Scan for the cell matching the given text and deliver its [x, y] coordinate at center. 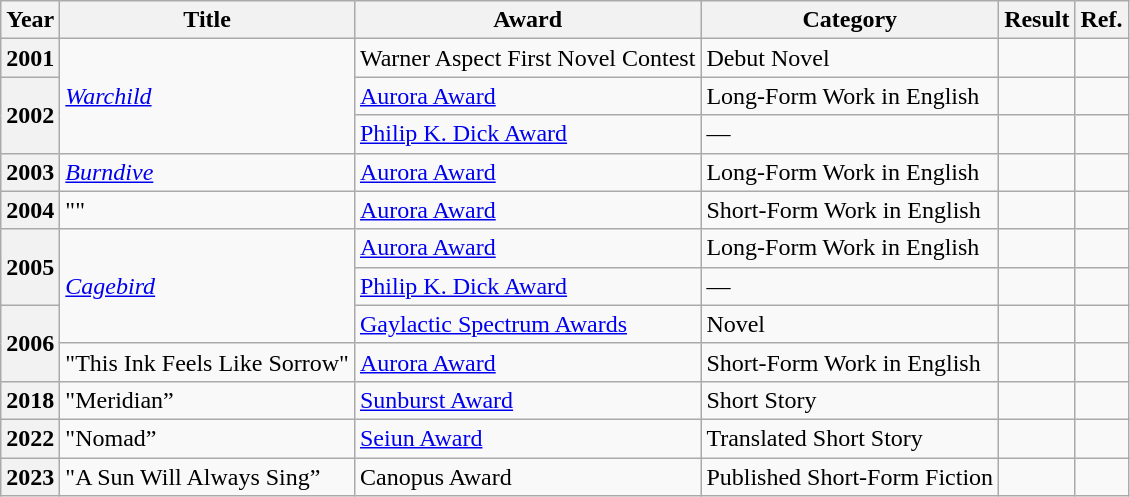
2022 [30, 438]
2003 [30, 172]
Published Short-Form Fiction [850, 477]
"Meridian” [208, 400]
Gaylactic Spectrum Awards [527, 324]
Short Story [850, 400]
Sunburst Award [527, 400]
Seiun Award [527, 438]
Debut Novel [850, 58]
Novel [850, 324]
Translated Short Story [850, 438]
Title [208, 20]
Year [30, 20]
"This Ink Feels Like Sorrow" [208, 362]
2001 [30, 58]
2023 [30, 477]
2005 [30, 267]
Ref. [1102, 20]
2002 [30, 115]
Burndive [208, 172]
Category [850, 20]
Award [527, 20]
Canopus Award [527, 477]
Warner Aspect First Novel Contest [527, 58]
2018 [30, 400]
Result [1037, 20]
Warchild [208, 96]
2004 [30, 210]
"A Sun Will Always Sing” [208, 477]
2006 [30, 343]
"Nomad” [208, 438]
"" [208, 210]
Cagebird [208, 286]
